Output the (X, Y) coordinate of the center of the cell containing the given text.  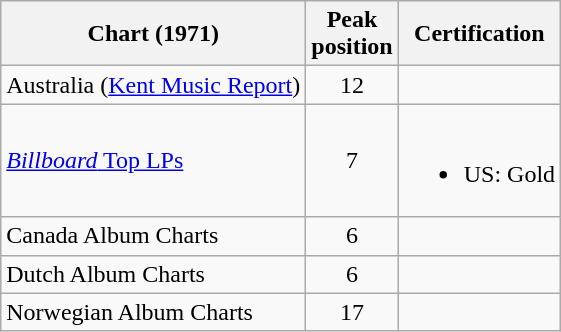
Norwegian Album Charts (154, 312)
12 (352, 85)
17 (352, 312)
US: Gold (479, 160)
Dutch Album Charts (154, 274)
Chart (1971) (154, 34)
Canada Album Charts (154, 236)
Australia (Kent Music Report) (154, 85)
Certification (479, 34)
Peakposition (352, 34)
Billboard Top LPs (154, 160)
7 (352, 160)
